Pinpoint the cell where the given text exists, returning its [x, y] midpoint coordinate. 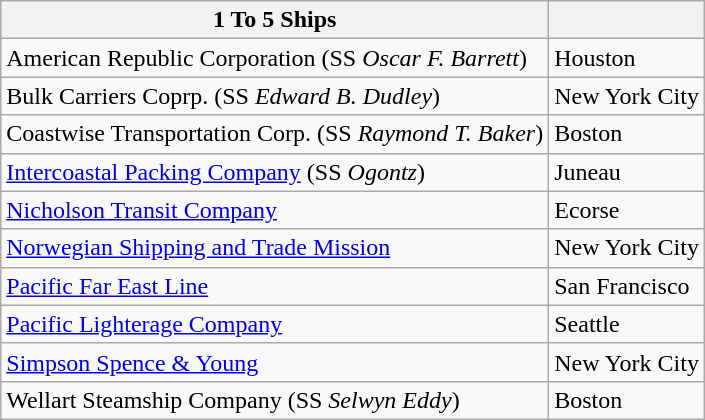
1 To 5 Ships [275, 20]
Seattle [627, 324]
San Francisco [627, 286]
Ecorse [627, 210]
Bulk Carriers Coprp. (SS Edward B. Dudley) [275, 96]
Simpson Spence & Young [275, 362]
Wellart Steamship Company (SS Selwyn Eddy) [275, 400]
Norwegian Shipping and Trade Mission [275, 248]
Nicholson Transit Company [275, 210]
Pacific Far East Line [275, 286]
American Republic Corporation (SS Oscar F. Barrett) [275, 58]
Intercoastal Packing Company (SS Ogontz) [275, 172]
Houston [627, 58]
Pacific Lighterage Company [275, 324]
Juneau [627, 172]
Coastwise Transportation Corp. (SS Raymond T. Baker) [275, 134]
